Locate the cell with the specified text and output its [X, Y] center coordinate. 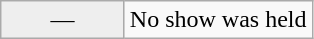
No show was held [218, 20]
— [63, 20]
